Locate the cell with the specified text and output its (X, Y) center coordinate. 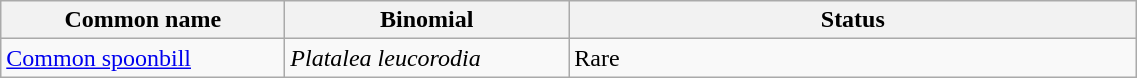
Rare (853, 58)
Common name (143, 20)
Common spoonbill (143, 58)
Binomial (427, 20)
Status (853, 20)
Platalea leucorodia (427, 58)
